Determine the [X, Y] coordinate at the center of the cell enclosing the given text.  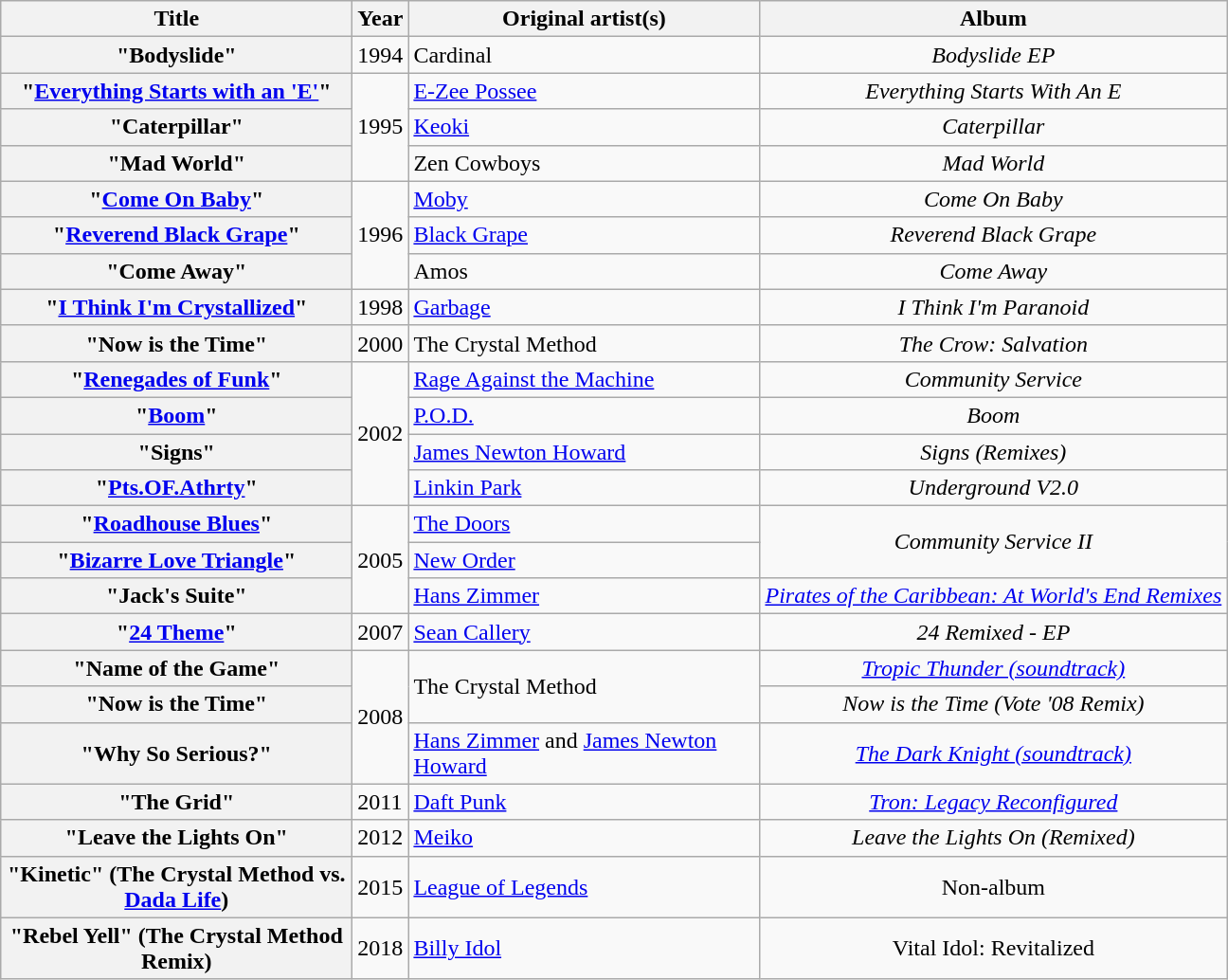
The Dark Knight (soundtrack) [993, 753]
Hans Zimmer and James Newton Howard [584, 753]
"I Think I'm Crystallized" [176, 307]
E-Zee Possee [584, 91]
Caterpillar [993, 127]
Underground V2.0 [993, 488]
Linkin Park [584, 488]
P.O.D. [584, 415]
Tron: Legacy Reconfigured [993, 802]
Garbage [584, 307]
2011 [381, 802]
Zen Cowboys [584, 163]
"Reverend Black Grape" [176, 235]
Boom [993, 415]
Mad World [993, 163]
New Order [584, 560]
"Rebel Yell" (The Crystal Method Remix) [176, 948]
Moby [584, 199]
"24 Theme" [176, 632]
Come Away [993, 271]
"Signs" [176, 452]
Leave the Lights On (Remixed) [993, 838]
Come On Baby [993, 199]
Meiko [584, 838]
2012 [381, 838]
Daft Punk [584, 802]
Reverend Black Grape [993, 235]
Signs (Remixes) [993, 452]
The Crow: Salvation [993, 343]
"Come On Baby" [176, 199]
Keoki [584, 127]
Title [176, 19]
"Caterpillar" [176, 127]
Sean Callery [584, 632]
I Think I'm Paranoid [993, 307]
James Newton Howard [584, 452]
1996 [381, 235]
Black Grape [584, 235]
"Bodyslide" [176, 55]
2005 [381, 560]
Vital Idol: Revitalized [993, 948]
Billy Idol [584, 948]
Hans Zimmer [584, 596]
Pirates of the Caribbean: At World's End Remixes [993, 596]
Non-album [993, 887]
"Jack's Suite" [176, 596]
2007 [381, 632]
Original artist(s) [584, 19]
Everything Starts With An E [993, 91]
"Pts.OF.Athrty" [176, 488]
"Kinetic" (The Crystal Method vs. Dada Life) [176, 887]
"Leave the Lights On" [176, 838]
1995 [381, 127]
24 Remixed - EP [993, 632]
2008 [381, 717]
"Roadhouse Blues" [176, 524]
2000 [381, 343]
"Name of the Game" [176, 668]
Now is the Time (Vote '08 Remix) [993, 704]
Tropic Thunder (soundtrack) [993, 668]
Amos [584, 271]
"Come Away" [176, 271]
Album [993, 19]
"The Grid" [176, 802]
Cardinal [584, 55]
"Why So Serious?" [176, 753]
Bodyslide EP [993, 55]
Community Service [993, 379]
1998 [381, 307]
"Boom" [176, 415]
2002 [381, 433]
"Mad World" [176, 163]
The Doors [584, 524]
League of Legends [584, 887]
2015 [381, 887]
"Renegades of Funk" [176, 379]
1994 [381, 55]
Year [381, 19]
"Everything Starts with an 'E'" [176, 91]
Community Service II [993, 542]
"Bizarre Love Triangle" [176, 560]
2018 [381, 948]
Rage Against the Machine [584, 379]
